Detect which cell encompasses the target text, then output its [x, y] center coordinate. 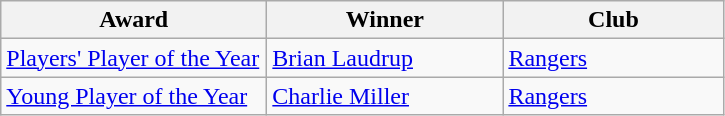
Brian Laudrup [385, 58]
Award [134, 20]
Winner [385, 20]
Players' Player of the Year [134, 58]
Young Player of the Year [134, 96]
Charlie Miller [385, 96]
Club [614, 20]
